Return the (X, Y) coordinate for the center point of the cell that contains the specified text.  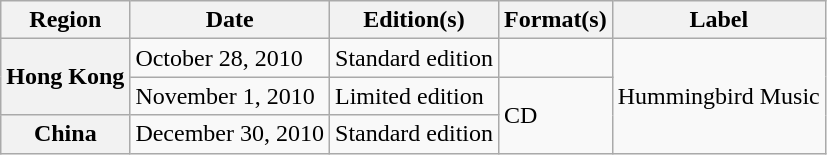
Edition(s) (414, 20)
CD (556, 115)
October 28, 2010 (230, 58)
Hong Kong (66, 77)
Hummingbird Music (718, 96)
Format(s) (556, 20)
Region (66, 20)
November 1, 2010 (230, 96)
December 30, 2010 (230, 134)
China (66, 134)
Label (718, 20)
Date (230, 20)
Limited edition (414, 96)
